Output the (x, y) coordinate of the center of the cell containing the given text.  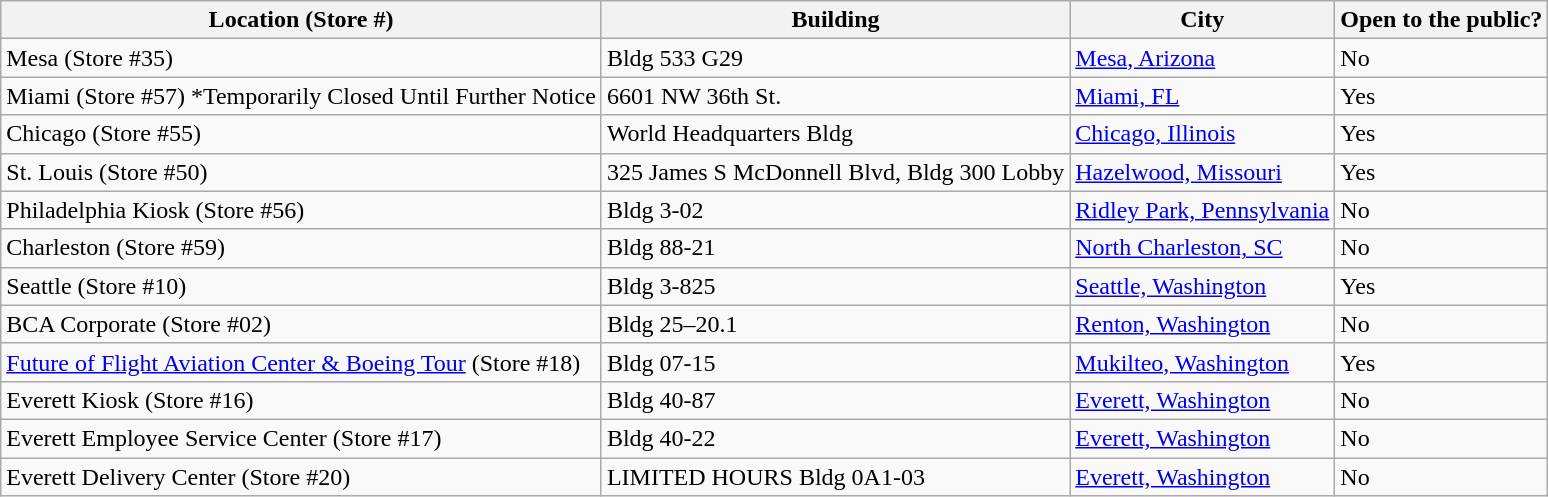
Bldg 533 G29 (835, 58)
North Charleston, SC (1202, 248)
Everett Kiosk (Store #16) (302, 400)
Bldg 40-87 (835, 400)
Hazelwood, Missouri (1202, 172)
Ridley Park, Pennsylvania (1202, 210)
Mukilteo, Washington (1202, 362)
Miami, FL (1202, 96)
Everett Employee Service Center (Store #17) (302, 438)
Mesa (Store #35) (302, 58)
Seattle, Washington (1202, 286)
Chicago (Store #55) (302, 134)
Bldg 3-02 (835, 210)
Bldg 07-15 (835, 362)
Bldg 3-825 (835, 286)
6601 NW 36th St. (835, 96)
BCA Corporate (Store #02) (302, 324)
325 James S McDonnell Blvd, Bldg 300 Lobby (835, 172)
Bldg 40-22 (835, 438)
Renton, Washington (1202, 324)
Charleston (Store #59) (302, 248)
Mesa, Arizona (1202, 58)
St. Louis (Store #50) (302, 172)
Building (835, 20)
LIMITED HOURS Bldg 0A1-03 (835, 477)
Everett Delivery Center (Store #20) (302, 477)
Open to the public? (1442, 20)
Bldg 25–20.1 (835, 324)
Future of Flight Aviation Center & Boeing Tour (Store #18) (302, 362)
Chicago, Illinois (1202, 134)
Miami (Store #57) *Temporarily Closed Until Further Notice (302, 96)
Philadelphia Kiosk (Store #56) (302, 210)
City (1202, 20)
Seattle (Store #10) (302, 286)
Bldg 88-21 (835, 248)
World Headquarters Bldg (835, 134)
Location (Store #) (302, 20)
